Pinpoint the cell where the given text exists, returning its [X, Y] midpoint coordinate. 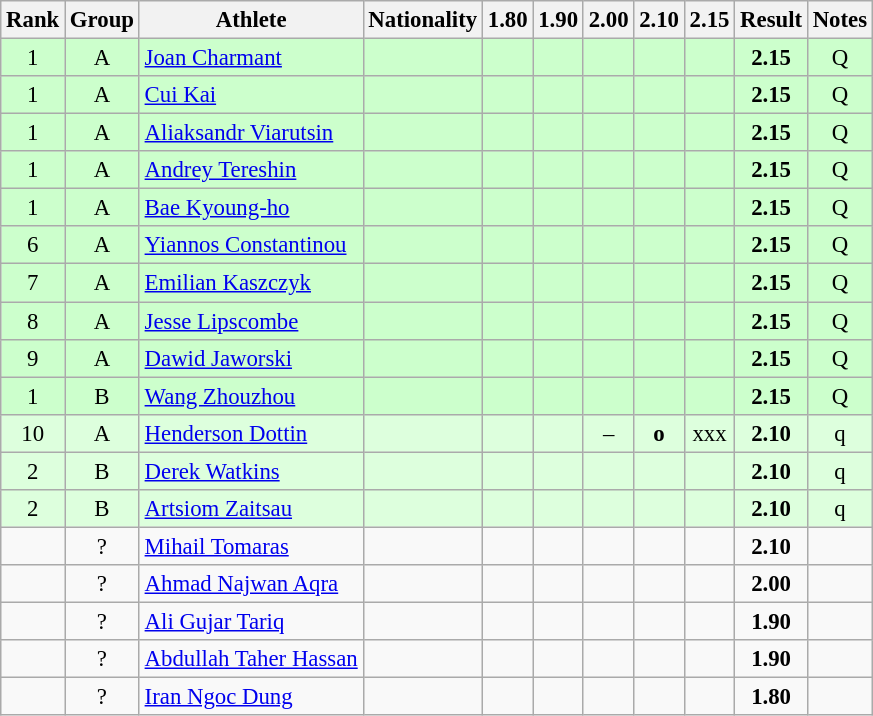
Aliaksandr Viarutsin [251, 133]
o [659, 433]
Group [102, 20]
Abdullah Taher Hassan [251, 659]
Andrey Tereshin [251, 170]
Cui Kai [251, 95]
7 [33, 283]
Result [772, 20]
Rank [33, 20]
Athlete [251, 20]
Notes [840, 20]
Iran Ngoc Dung [251, 697]
Derek Watkins [251, 471]
Ali Gujar Tariq [251, 621]
Henderson Dottin [251, 433]
9 [33, 358]
Emilian Kaszczyk [251, 283]
Ahmad Najwan Aqra [251, 584]
Nationality [422, 20]
10 [33, 433]
6 [33, 245]
Artsiom Zaitsau [251, 509]
Joan Charmant [251, 58]
Yiannos Constantinou [251, 245]
Jesse Lipscombe [251, 321]
xxx [709, 433]
Dawid Jaworski [251, 358]
– [608, 433]
Bae Kyoung-ho [251, 208]
Wang Zhouzhou [251, 396]
8 [33, 321]
Mihail Tomaras [251, 546]
